Find where the given text appears and provide that cell's center as [x, y] coordinate. 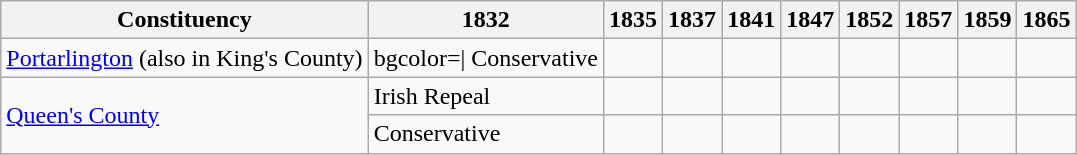
bgcolor=| Conservative [486, 58]
Queen's County [184, 115]
Conservative [486, 134]
1859 [988, 20]
Portarlington (also in King's County) [184, 58]
1832 [486, 20]
1837 [692, 20]
1835 [632, 20]
1841 [752, 20]
1857 [928, 20]
1865 [1046, 20]
Constituency [184, 20]
1852 [870, 20]
Irish Repeal [486, 96]
1847 [810, 20]
